Identify which cell holds the provided text, then report its [X, Y] central coordinate. 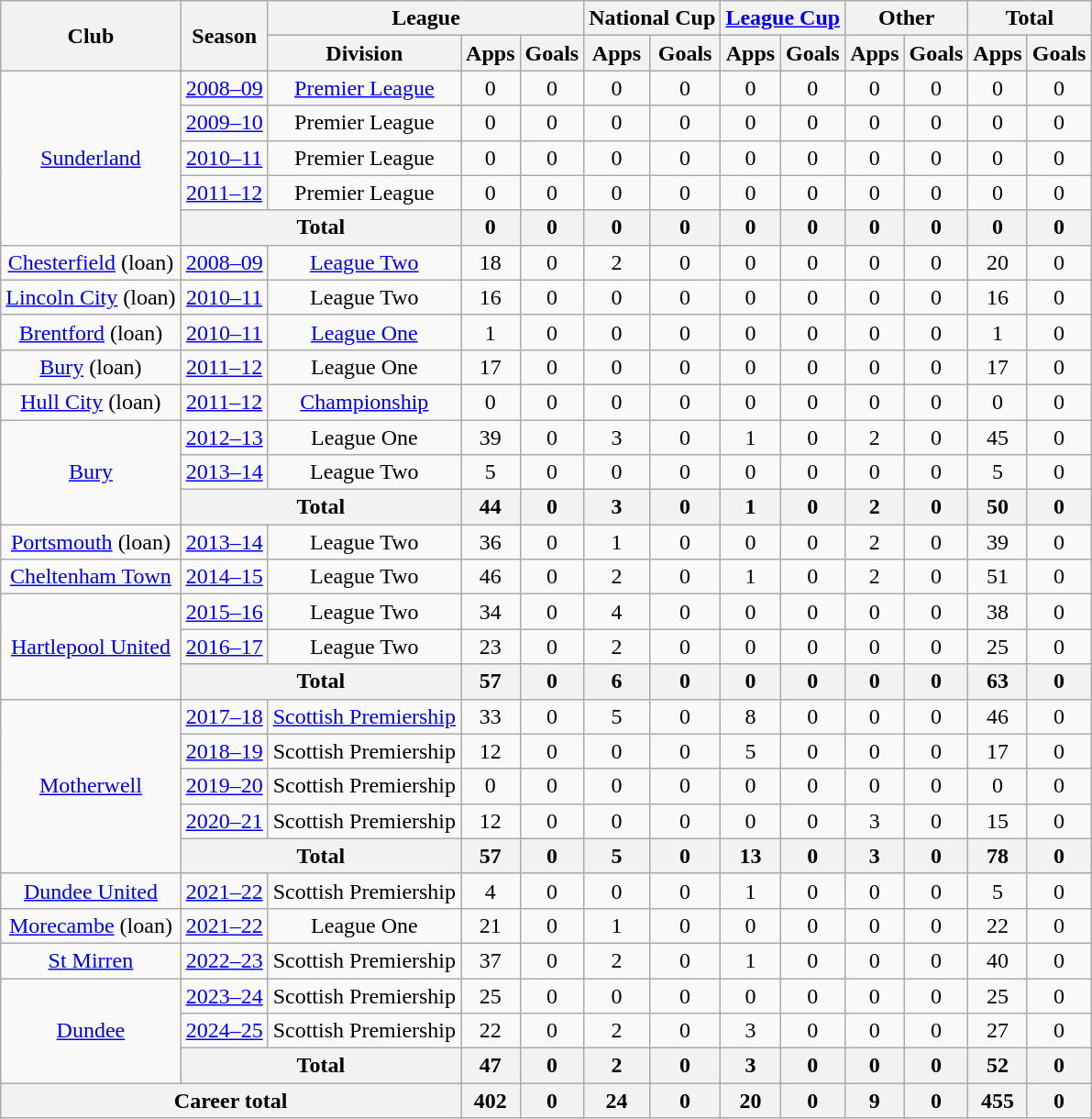
2023–24 [224, 995]
Cheltenham Town [91, 577]
455 [998, 1101]
2014–15 [224, 577]
44 [491, 507]
Lincoln City (loan) [91, 297]
6 [617, 681]
13 [750, 856]
18 [491, 262]
78 [998, 856]
Motherwell [91, 786]
Bury [91, 472]
9 [875, 1101]
50 [998, 507]
Portsmouth (loan) [91, 542]
45 [998, 438]
2019–20 [224, 786]
2012–13 [224, 438]
51 [998, 577]
40 [998, 960]
Hartlepool United [91, 647]
8 [750, 716]
National Cup [653, 18]
37 [491, 960]
Morecambe (loan) [91, 925]
2009–10 [224, 123]
Club [91, 36]
2017–18 [224, 716]
38 [998, 612]
Championship [364, 402]
Bury (loan) [91, 367]
Sunderland [91, 158]
36 [491, 542]
Division [364, 53]
2020–21 [224, 821]
League [425, 18]
2022–23 [224, 960]
Career total [231, 1101]
Brentford (loan) [91, 332]
League Cup [783, 18]
21 [491, 925]
St Mirren [91, 960]
Dundee United [91, 891]
23 [491, 647]
63 [998, 681]
24 [617, 1101]
33 [491, 716]
Other [907, 18]
2016–17 [224, 647]
402 [491, 1101]
15 [998, 821]
34 [491, 612]
2015–16 [224, 612]
Dundee [91, 1030]
27 [998, 1031]
Season [224, 36]
52 [998, 1066]
Hull City (loan) [91, 402]
2018–19 [224, 751]
2024–25 [224, 1031]
47 [491, 1066]
Chesterfield (loan) [91, 262]
